Detect which cell encompasses the target text, then output its [X, Y] center coordinate. 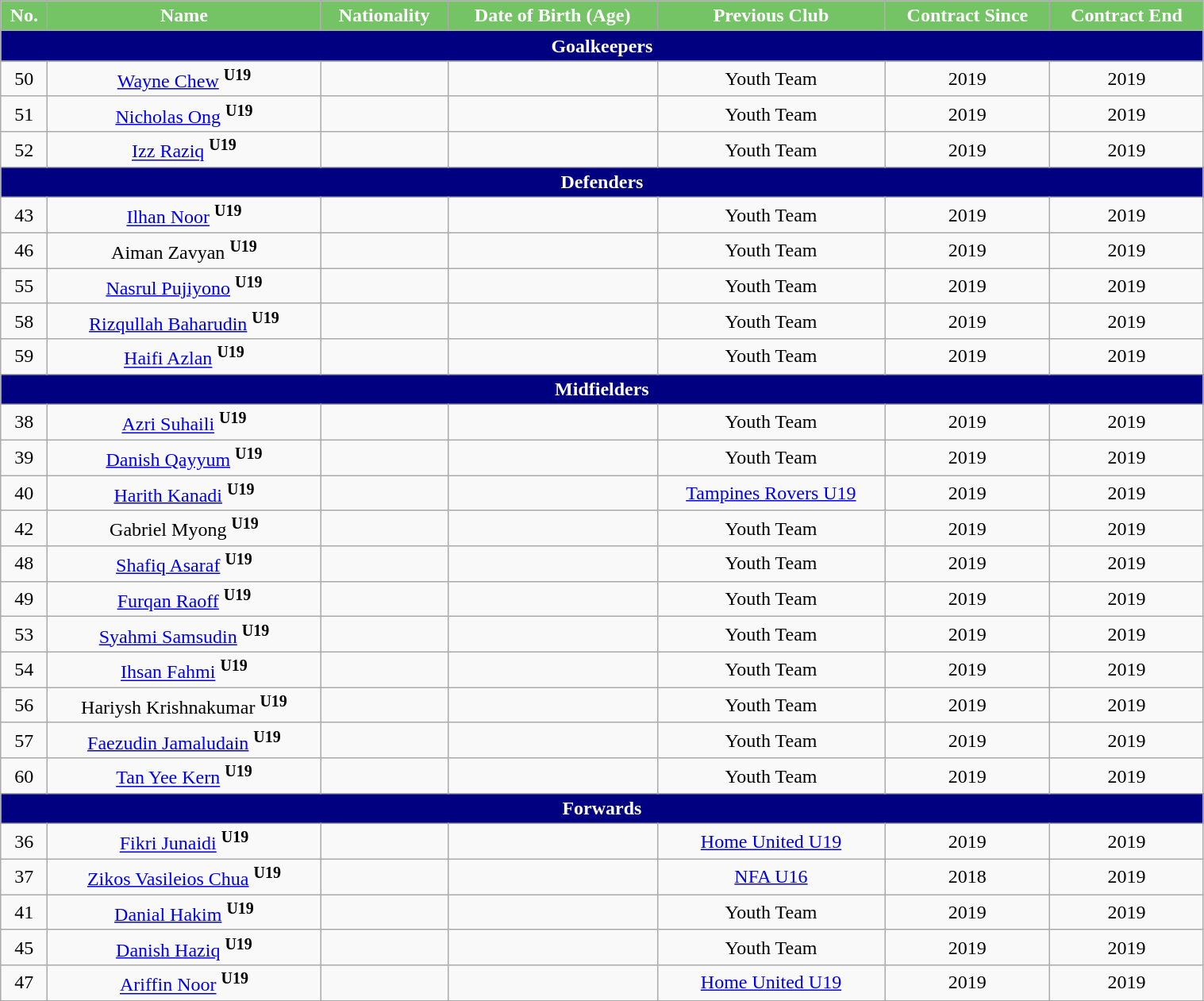
Danish Haziq U19 [184, 948]
Shafiq Asaraf U19 [184, 564]
45 [24, 948]
Danish Qayyum U19 [184, 457]
39 [24, 457]
57 [24, 740]
50 [24, 79]
52 [24, 149]
51 [24, 114]
49 [24, 599]
Hariysh Krishnakumar U19 [184, 705]
Wayne Chew U19 [184, 79]
Goalkeepers [602, 46]
48 [24, 564]
Name [184, 16]
Nationality [384, 16]
36 [24, 841]
Midfielders [602, 389]
Azri Suhaili U19 [184, 422]
Date of Birth (Age) [552, 16]
Syahmi Samsudin U19 [184, 635]
No. [24, 16]
Tan Yee Kern U19 [184, 776]
Ihsan Fahmi U19 [184, 670]
41 [24, 913]
NFA U16 [771, 876]
Furqan Raoff U19 [184, 599]
Zikos Vasileios Chua U19 [184, 876]
53 [24, 635]
Danial Hakim U19 [184, 913]
Tampines Rovers U19 [771, 494]
Defenders [602, 183]
54 [24, 670]
55 [24, 286]
Rizqullah Baharudin U19 [184, 321]
Ariffin Noor U19 [184, 983]
Ilhan Noor U19 [184, 216]
Previous Club [771, 16]
Nicholas Ong U19 [184, 114]
Haifi Azlan U19 [184, 357]
Nasrul Pujiyono U19 [184, 286]
2018 [967, 876]
42 [24, 529]
Gabriel Myong U19 [184, 529]
Contract Since [967, 16]
46 [24, 251]
59 [24, 357]
Harith Kanadi U19 [184, 494]
Fikri Junaidi U19 [184, 841]
47 [24, 983]
Contract End [1127, 16]
38 [24, 422]
40 [24, 494]
60 [24, 776]
58 [24, 321]
Aiman Zavyan U19 [184, 251]
Izz Raziq U19 [184, 149]
56 [24, 705]
Forwards [602, 809]
43 [24, 216]
37 [24, 876]
Faezudin Jamaludain U19 [184, 740]
